Output the (X, Y) coordinate of the center of the cell containing the given text.  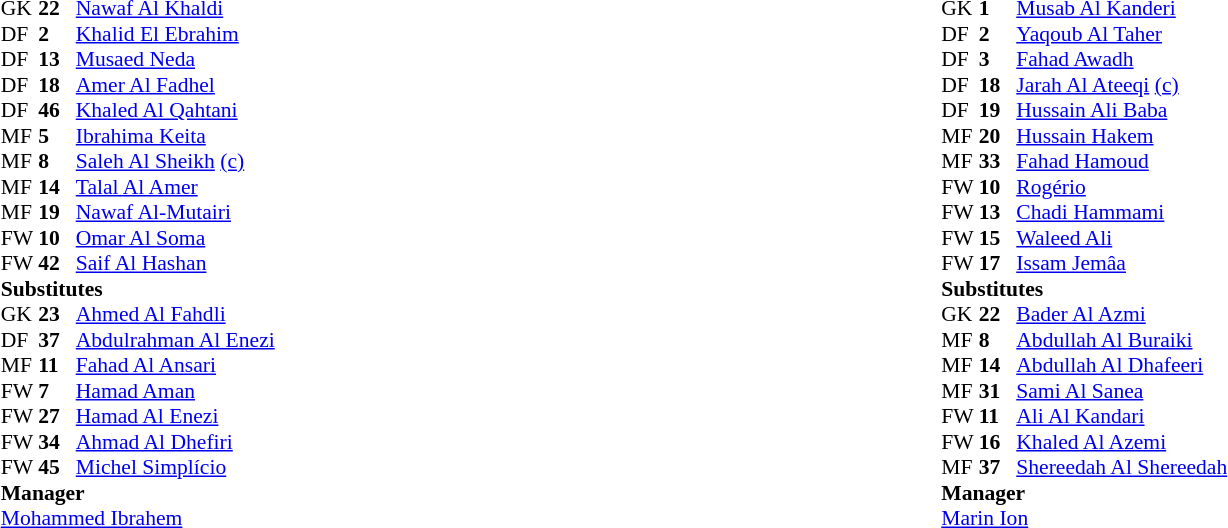
Bader Al Azmi (1122, 315)
Hamad Al Enezi (176, 417)
Chadi Hammami (1122, 213)
31 (998, 391)
Yaqoub Al Taher (1122, 34)
Khaled Al Azemi (1122, 442)
Saif Al Hashan (176, 263)
3 (998, 59)
27 (57, 417)
Issam Jemâa (1122, 263)
Nawaf Al-Mutairi (176, 213)
46 (57, 111)
Abdullah Al Buraiki (1122, 340)
23 (57, 315)
16 (998, 442)
Sami Al Sanea (1122, 391)
Jarah Al Ateeqi (c) (1122, 85)
7 (57, 391)
Fahad Awadh (1122, 59)
Waleed Ali (1122, 238)
Abdulrahman Al Enezi (176, 340)
Rogério (1122, 187)
Talal Al Amer (176, 187)
Omar Al Soma (176, 238)
20 (998, 136)
Shereedah Al Shereedah (1122, 467)
34 (57, 442)
5 (57, 136)
Hussain Ali Baba (1122, 111)
Fahad Al Ansari (176, 365)
33 (998, 161)
Saleh Al Sheikh (c) (176, 161)
Fahad Hamoud (1122, 161)
Ahmad Al Dhefiri (176, 442)
Musaed Neda (176, 59)
42 (57, 263)
Michel Simplício (176, 467)
Hamad Aman (176, 391)
Ibrahima Keita (176, 136)
17 (998, 263)
Khalid El Ebrahim (176, 34)
Ahmed Al Fahdli (176, 315)
45 (57, 467)
22 (998, 315)
15 (998, 238)
Abdullah Al Dhafeeri (1122, 365)
Ali Al Kandari (1122, 417)
Khaled Al Qahtani (176, 111)
Hussain Hakem (1122, 136)
Amer Al Fadhel (176, 85)
